Extract the (X, Y) coordinate from the center of the cell holding the provided text.  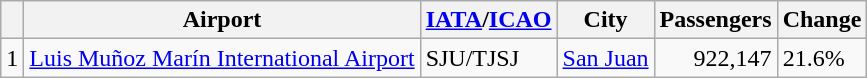
Airport (222, 20)
21.6% (822, 58)
City (606, 20)
Passengers (716, 20)
IATA/ICAO (488, 20)
1 (12, 58)
SJU/TJSJ (488, 58)
San Juan (606, 58)
Change (822, 20)
922,147 (716, 58)
Luis Muñoz Marín International Airport (222, 58)
